Scan for the cell matching the given text and deliver its (x, y) coordinate at center. 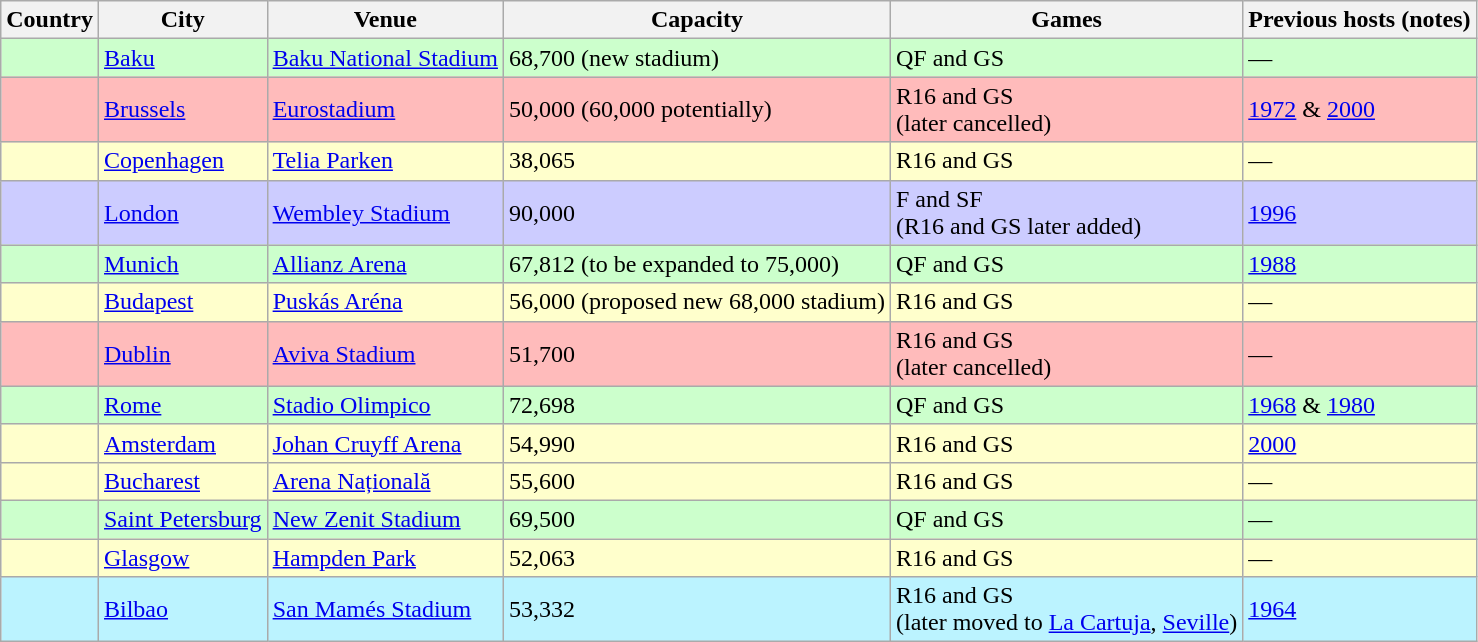
Rome (182, 405)
2000 (1360, 443)
72,698 (696, 405)
69,500 (696, 519)
Eurostadium (385, 110)
67,812 (to be expanded to 75,000) (696, 264)
F and SF(R16 and GS later added) (1066, 212)
52,063 (696, 557)
Venue (385, 20)
38,065 (696, 161)
Capacity (696, 20)
Stadio Olimpico (385, 405)
Allianz Arena (385, 264)
Munich (182, 264)
Games (1066, 20)
Copenhagen (182, 161)
54,990 (696, 443)
Dublin (182, 354)
Wembley Stadium (385, 212)
Arena Națională (385, 481)
Brussels (182, 110)
90,000 (696, 212)
1996 (1360, 212)
London (182, 212)
Baku National Stadium (385, 58)
Bilbao (182, 610)
50,000 (60,000 potentially) (696, 110)
1964 (1360, 610)
55,600 (696, 481)
Saint Petersburg (182, 519)
New Zenit Stadium (385, 519)
San Mamés Stadium (385, 610)
Baku (182, 58)
Johan Cruyff Arena (385, 443)
Amsterdam (182, 443)
51,700 (696, 354)
1968 & 1980 (1360, 405)
1988 (1360, 264)
Telia Parken (385, 161)
Country (50, 20)
Previous hosts (notes) (1360, 20)
Aviva Stadium (385, 354)
68,700 (new stadium) (696, 58)
Bucharest (182, 481)
53,332 (696, 610)
56,000 (proposed new 68,000 stadium) (696, 302)
City (182, 20)
Hampden Park (385, 557)
R16 and GS(later moved to La Cartuja, Seville) (1066, 610)
Glasgow (182, 557)
Puskás Aréna (385, 302)
1972 & 2000 (1360, 110)
Budapest (182, 302)
